Search for the cell housing the specified text and yield its (x, y) center coordinate. 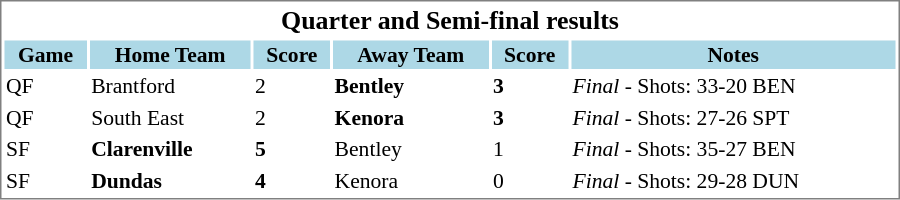
5 (292, 149)
Notes (734, 54)
Clarenville (170, 149)
Final - Shots: 27-26 SPT (734, 118)
0 (530, 180)
Dundas (170, 180)
Final - Shots: 33-20 BEN (734, 86)
South East (170, 118)
Game (45, 54)
4 (292, 180)
Final - Shots: 29-28 DUN (734, 180)
Final - Shots: 35-27 BEN (734, 149)
Quarter and Semi-final results (450, 20)
Away Team (410, 54)
Home Team (170, 54)
1 (530, 149)
Brantford (170, 86)
